Return [X, Y] of the center of cell containing provided text 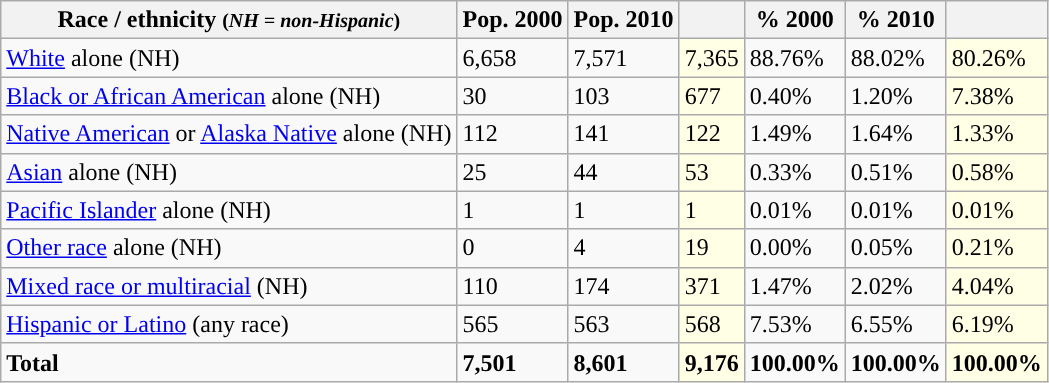
0.58% [996, 172]
0.33% [794, 172]
110 [512, 286]
Pop. 2010 [624, 20]
122 [712, 134]
371 [712, 286]
% 2010 [896, 20]
Hispanic or Latino (any race) [229, 324]
565 [512, 324]
7.53% [794, 324]
88.02% [896, 58]
2.02% [896, 286]
4.04% [996, 286]
Total [229, 362]
88.76% [794, 58]
Race / ethnicity (NH = non-Hispanic) [229, 20]
0 [512, 248]
Mixed race or multiracial (NH) [229, 286]
7,571 [624, 58]
7,365 [712, 58]
0.21% [996, 248]
6,658 [512, 58]
141 [624, 134]
25 [512, 172]
80.26% [996, 58]
112 [512, 134]
53 [712, 172]
0.05% [896, 248]
0.40% [794, 96]
Asian alone (NH) [229, 172]
30 [512, 96]
7,501 [512, 362]
Black or African American alone (NH) [229, 96]
4 [624, 248]
6.55% [896, 324]
% 2000 [794, 20]
6.19% [996, 324]
Native American or Alaska Native alone (NH) [229, 134]
1.64% [896, 134]
1.49% [794, 134]
White alone (NH) [229, 58]
677 [712, 96]
7.38% [996, 96]
1.20% [896, 96]
Pacific Islander alone (NH) [229, 210]
44 [624, 172]
19 [712, 248]
0.51% [896, 172]
Other race alone (NH) [229, 248]
1.47% [794, 286]
103 [624, 96]
174 [624, 286]
0.00% [794, 248]
563 [624, 324]
9,176 [712, 362]
8,601 [624, 362]
1.33% [996, 134]
568 [712, 324]
Pop. 2000 [512, 20]
